Determine the (X, Y) coordinate at the center of the cell enclosing the given text.  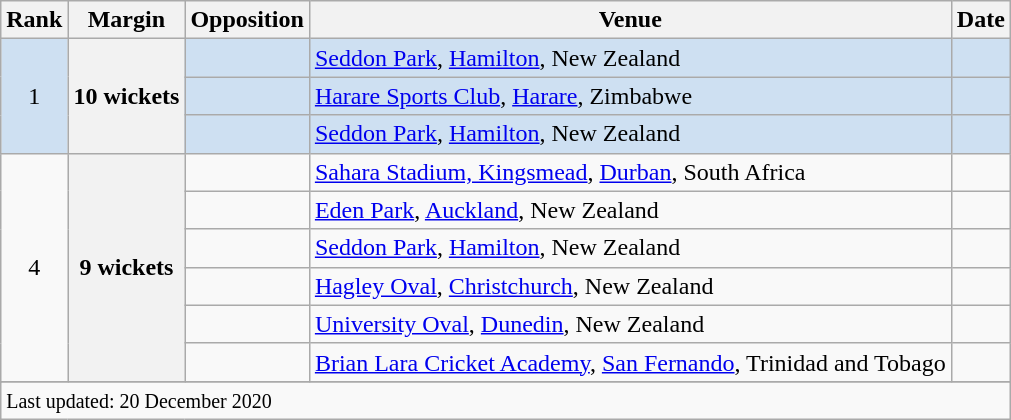
9 wickets (126, 267)
Harare Sports Club, Harare, Zimbabwe (630, 96)
Venue (630, 20)
Date (980, 20)
Hagley Oval, Christchurch, New Zealand (630, 286)
Last updated: 20 December 2020 (506, 400)
Brian Lara Cricket Academy, San Fernando, Trinidad and Tobago (630, 362)
University Oval, Dunedin, New Zealand (630, 324)
Rank (34, 20)
4 (34, 267)
Eden Park, Auckland, New Zealand (630, 210)
Margin (126, 20)
Opposition (247, 20)
Sahara Stadium, Kingsmead, Durban, South Africa (630, 172)
10 wickets (126, 96)
1 (34, 96)
